Determine the (X, Y) coordinate at the center of the cell enclosing the given text.  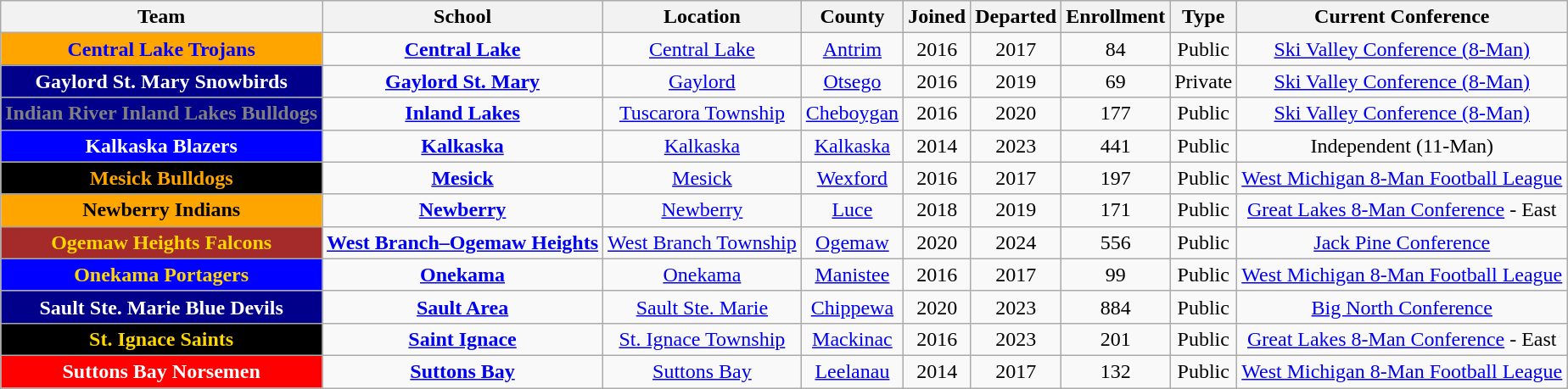
Enrollment (1116, 17)
Joined (937, 17)
Independent (11-Man) (1402, 146)
Team (161, 17)
2018 (937, 210)
Cheboygan (852, 114)
69 (1116, 81)
St. Ignace Township (703, 339)
Tuscarora Township (703, 114)
Sault Area (463, 307)
Saint Ignace (463, 339)
Type (1203, 17)
Chippewa (852, 307)
Location (703, 17)
197 (1116, 178)
Ogemaw Heights Falcons (161, 242)
Sault Ste. Marie Blue Devils (161, 307)
2024 (1016, 242)
Newberry Indians (161, 210)
Otsego (852, 81)
Current Conference (1402, 17)
Ogemaw (852, 242)
Departed (1016, 17)
West Branch–Ogemaw Heights (463, 242)
Inland Lakes (463, 114)
Big North Conference (1402, 307)
Gaylord (703, 81)
Leelanau (852, 371)
Wexford (852, 178)
Manistee (852, 275)
Gaylord St. Mary (463, 81)
556 (1116, 242)
Luce (852, 210)
Suttons Bay Norsemen (161, 371)
Onekama Portagers (161, 275)
201 (1116, 339)
West Branch Township (703, 242)
Sault Ste. Marie (703, 307)
Indian River Inland Lakes Bulldogs (161, 114)
St. Ignace Saints (161, 339)
Central Lake Trojans (161, 49)
School (463, 17)
177 (1116, 114)
Kalkaska Blazers (161, 146)
Jack Pine Conference (1402, 242)
441 (1116, 146)
132 (1116, 371)
Antrim (852, 49)
171 (1116, 210)
Mesick Bulldogs (161, 178)
884 (1116, 307)
Private (1203, 81)
County (852, 17)
Mackinac (852, 339)
84 (1116, 49)
99 (1116, 275)
Gaylord St. Mary Snowbirds (161, 81)
